Capture the cell that displays the provided text and extract its (x, y) central coordinate. 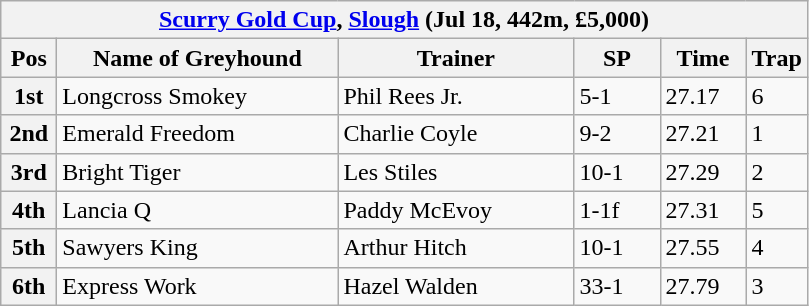
2nd (29, 134)
1st (29, 96)
5-1 (617, 96)
Scurry Gold Cup, Slough (Jul 18, 442m, £5,000) (404, 20)
Paddy McEvoy (456, 210)
Time (703, 58)
27.79 (703, 286)
Bright Tiger (198, 172)
27.29 (703, 172)
Express Work (198, 286)
33-1 (617, 286)
SP (617, 58)
Arthur Hitch (456, 248)
Longcross Smokey (198, 96)
Phil Rees Jr. (456, 96)
1 (776, 134)
27.21 (703, 134)
3 (776, 286)
Lancia Q (198, 210)
3rd (29, 172)
Les Stiles (456, 172)
Charlie Coyle (456, 134)
27.55 (703, 248)
Trainer (456, 58)
27.17 (703, 96)
2 (776, 172)
Emerald Freedom (198, 134)
1-1f (617, 210)
27.31 (703, 210)
6 (776, 96)
Sawyers King (198, 248)
9-2 (617, 134)
Hazel Walden (456, 286)
Pos (29, 58)
4 (776, 248)
4th (29, 210)
5th (29, 248)
Name of Greyhound (198, 58)
5 (776, 210)
Trap (776, 58)
6th (29, 286)
